Provide the [X, Y] coordinate of the cell's center where the given text is located.  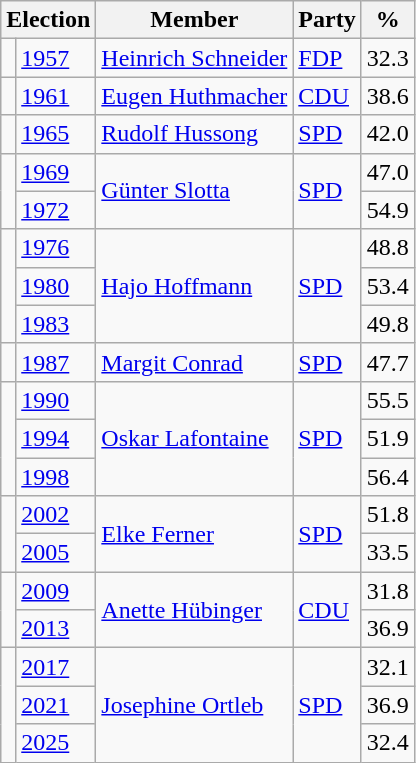
1969 [56, 172]
1983 [56, 324]
2025 [56, 743]
1990 [56, 400]
1994 [56, 438]
Margit Conrad [194, 362]
2002 [56, 515]
Election [48, 20]
2009 [56, 591]
33.5 [388, 553]
32.3 [388, 58]
51.8 [388, 515]
Oskar Lafontaine [194, 438]
Eugen Huthmacher [194, 96]
1980 [56, 286]
Josephine Ortleb [194, 705]
Heinrich Schneider [194, 58]
53.4 [388, 286]
Elke Ferner [194, 534]
1972 [56, 210]
1961 [56, 96]
1987 [56, 362]
51.9 [388, 438]
2005 [56, 553]
Member [194, 20]
55.5 [388, 400]
2013 [56, 629]
49.8 [388, 324]
38.6 [388, 96]
1957 [56, 58]
47.7 [388, 362]
32.1 [388, 667]
32.4 [388, 743]
47.0 [388, 172]
Rudolf Hussong [194, 134]
1976 [56, 248]
2017 [56, 667]
56.4 [388, 477]
Party [327, 20]
1965 [56, 134]
54.9 [388, 210]
Anette Hübinger [194, 610]
FDP [327, 58]
Hajo Hoffmann [194, 286]
2021 [56, 705]
1998 [56, 477]
% [388, 20]
48.8 [388, 248]
42.0 [388, 134]
31.8 [388, 591]
Günter Slotta [194, 191]
